From the cell containing the given text, extract its center point as (x, y) coordinate. 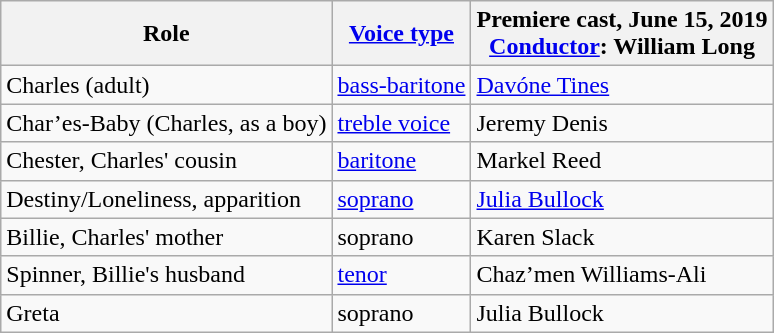
Spinner, Billie's husband (166, 275)
Greta (166, 313)
Charles (adult) (166, 85)
treble voice (402, 123)
Premiere cast, June 15, 2019Conductor: William Long (622, 34)
Davóne Tines (622, 85)
Karen Slack (622, 237)
Jeremy Denis (622, 123)
Chaz’men Williams-Ali (622, 275)
tenor (402, 275)
Billie, Charles' mother (166, 237)
Chester, Charles' cousin (166, 161)
Destiny/Loneliness, apparition (166, 199)
baritone (402, 161)
Voice type (402, 34)
bass-baritone (402, 85)
Char’es-Baby (Charles, as a boy) (166, 123)
Role (166, 34)
Markel Reed (622, 161)
